Scan for the cell matching the given text and deliver its [X, Y] coordinate at center. 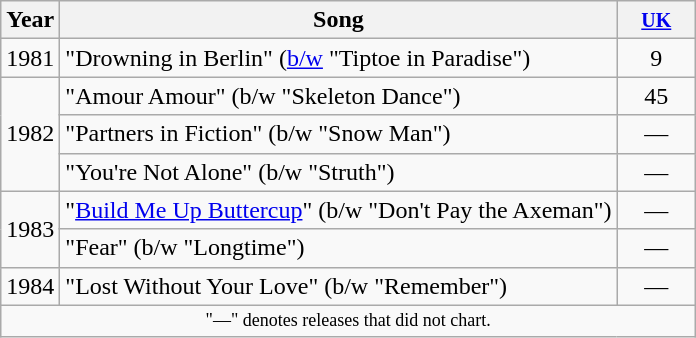
1981 [30, 58]
"—" denotes releases that did not chart. [348, 320]
"Amour Amour" (b/w "Skeleton Dance") [338, 96]
1982 [30, 134]
"You're Not Alone" (b/w "Struth") [338, 172]
"Lost Without Your Love" (b/w "Remember") [338, 286]
1983 [30, 229]
"Drowning in Berlin" (b/w "Tiptoe in Paradise") [338, 58]
UK [656, 20]
9 [656, 58]
"Fear" (b/w "Longtime") [338, 248]
Song [338, 20]
45 [656, 96]
1984 [30, 286]
Year [30, 20]
"Build Me Up Buttercup" (b/w "Don't Pay the Axeman") [338, 210]
"Partners in Fiction" (b/w "Snow Man") [338, 134]
